Identify which cell holds the provided text, then report its [X, Y] central coordinate. 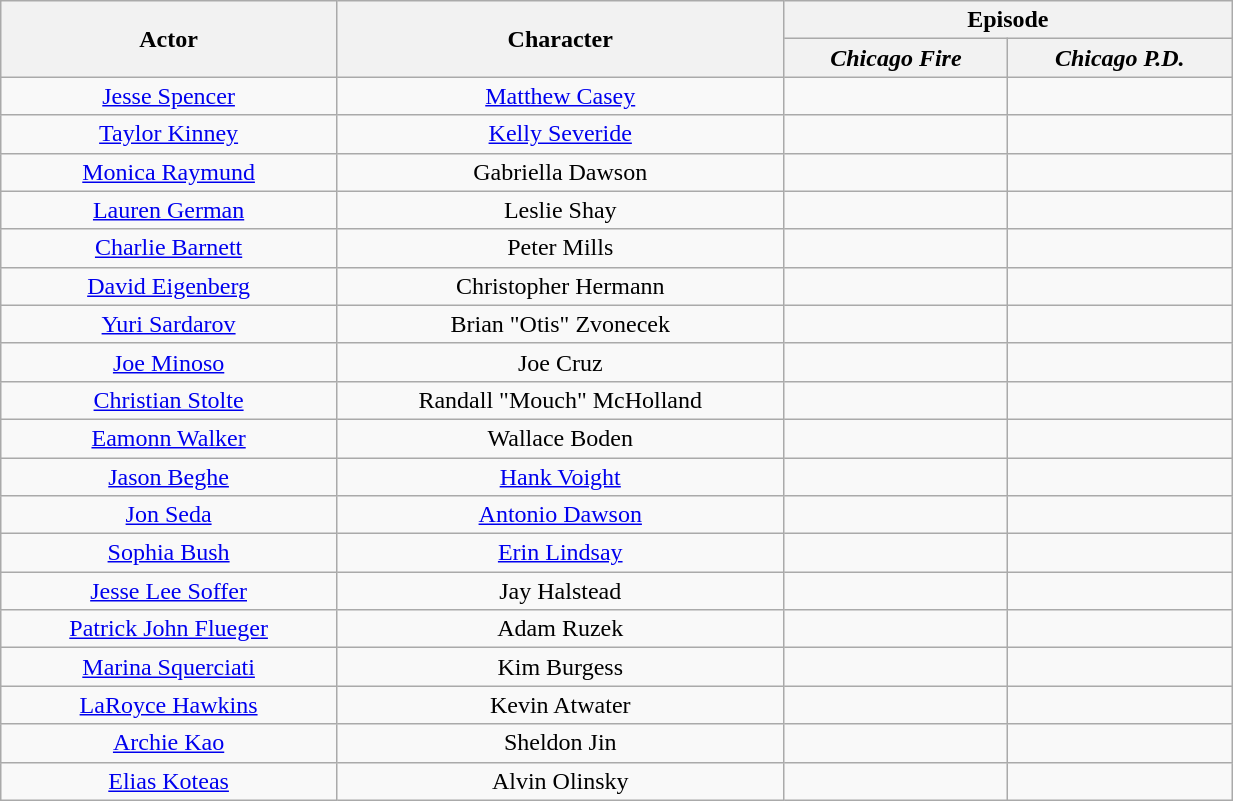
Jesse Lee Soffer [169, 591]
Antonio Dawson [560, 515]
Chicago Fire [896, 58]
Matthew Casey [560, 96]
Brian "Otis" Zvonecek [560, 324]
Episode [1008, 20]
Eamonn Walker [169, 438]
LaRoyce Hawkins [169, 705]
Hank Voight [560, 477]
Kelly Severide [560, 134]
Character [560, 39]
Sophia Bush [169, 553]
Alvin Olinsky [560, 781]
David Eigenberg [169, 286]
Chicago P.D. [1120, 58]
Leslie Shay [560, 210]
Taylor Kinney [169, 134]
Joe Cruz [560, 362]
Adam Ruzek [560, 629]
Archie Kao [169, 743]
Joe Minoso [169, 362]
Jesse Spencer [169, 96]
Sheldon Jin [560, 743]
Jay Halstead [560, 591]
Patrick John Flueger [169, 629]
Jason Beghe [169, 477]
Kevin Atwater [560, 705]
Actor [169, 39]
Yuri Sardarov [169, 324]
Monica Raymund [169, 172]
Marina Squerciati [169, 667]
Charlie Barnett [169, 248]
Elias Koteas [169, 781]
Lauren German [169, 210]
Gabriella Dawson [560, 172]
Erin Lindsay [560, 553]
Kim Burgess [560, 667]
Christian Stolte [169, 400]
Jon Seda [169, 515]
Wallace Boden [560, 438]
Peter Mills [560, 248]
Randall "Mouch" McHolland [560, 400]
Christopher Hermann [560, 286]
